Determine the (X, Y) coordinate at the center of the cell enclosing the given text.  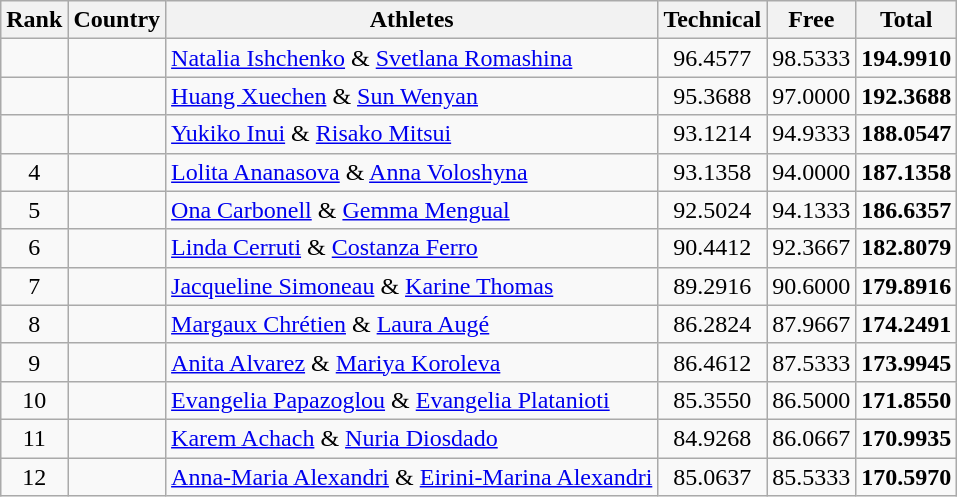
192.3688 (906, 96)
Evangelia Papazoglou & Evangelia Platanioti (412, 400)
6 (34, 248)
87.9667 (812, 324)
Rank (34, 20)
93.1358 (712, 172)
Margaux Chrétien & Laura Augé (412, 324)
4 (34, 172)
84.9268 (712, 438)
85.3550 (712, 400)
95.3688 (712, 96)
94.0000 (812, 172)
Lolita Ananasova & Anna Voloshyna (412, 172)
170.9935 (906, 438)
85.5333 (812, 477)
Huang Xuechen & Sun Wenyan (412, 96)
94.1333 (812, 210)
174.2491 (906, 324)
7 (34, 286)
170.5970 (906, 477)
Anna-Maria Alexandri & Eirini-Marina Alexandri (412, 477)
92.5024 (712, 210)
Linda Cerruti & Costanza Ferro (412, 248)
Anita Alvarez & Mariya Koroleva (412, 362)
Country (117, 20)
188.0547 (906, 134)
86.5000 (812, 400)
Ona Carbonell & Gemma Mengual (412, 210)
92.3667 (812, 248)
10 (34, 400)
186.6357 (906, 210)
182.8079 (906, 248)
Natalia Ishchenko & Svetlana Romashina (412, 58)
93.1214 (712, 134)
173.9945 (906, 362)
87.5333 (812, 362)
9 (34, 362)
5 (34, 210)
86.2824 (712, 324)
86.0667 (812, 438)
12 (34, 477)
94.9333 (812, 134)
Athletes (412, 20)
187.1358 (906, 172)
Technical (712, 20)
194.9910 (906, 58)
90.4412 (712, 248)
11 (34, 438)
Karem Achach & Nuria Diosdado (412, 438)
98.5333 (812, 58)
Total (906, 20)
86.4612 (712, 362)
Jacqueline Simoneau & Karine Thomas (412, 286)
97.0000 (812, 96)
89.2916 (712, 286)
96.4577 (712, 58)
179.8916 (906, 286)
Yukiko Inui & Risako Mitsui (412, 134)
90.6000 (812, 286)
85.0637 (712, 477)
8 (34, 324)
171.8550 (906, 400)
Free (812, 20)
